Determine the [X, Y] coordinate at the center of the cell enclosing the given text.  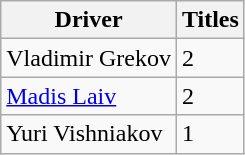
Driver [89, 20]
Vladimir Grekov [89, 58]
1 [210, 134]
Titles [210, 20]
Madis Laiv [89, 96]
Yuri Vishniakov [89, 134]
